Scan for the cell matching the given text and deliver its [X, Y] coordinate at center. 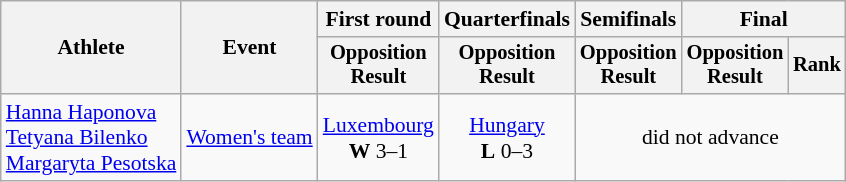
Event [249, 48]
First round [378, 19]
Quarterfinals [507, 19]
Women's team [249, 138]
Luxembourg W 3–1 [378, 138]
Semifinals [628, 19]
Athlete [92, 48]
did not advance [710, 138]
Rank [817, 66]
Hungary L 0–3 [507, 138]
Final [764, 19]
Hanna HaponovaTetyana BilenkoMargaryta Pesotska [92, 138]
